For the text-containing cell, return its midpoint in (x, y) coordinate format. 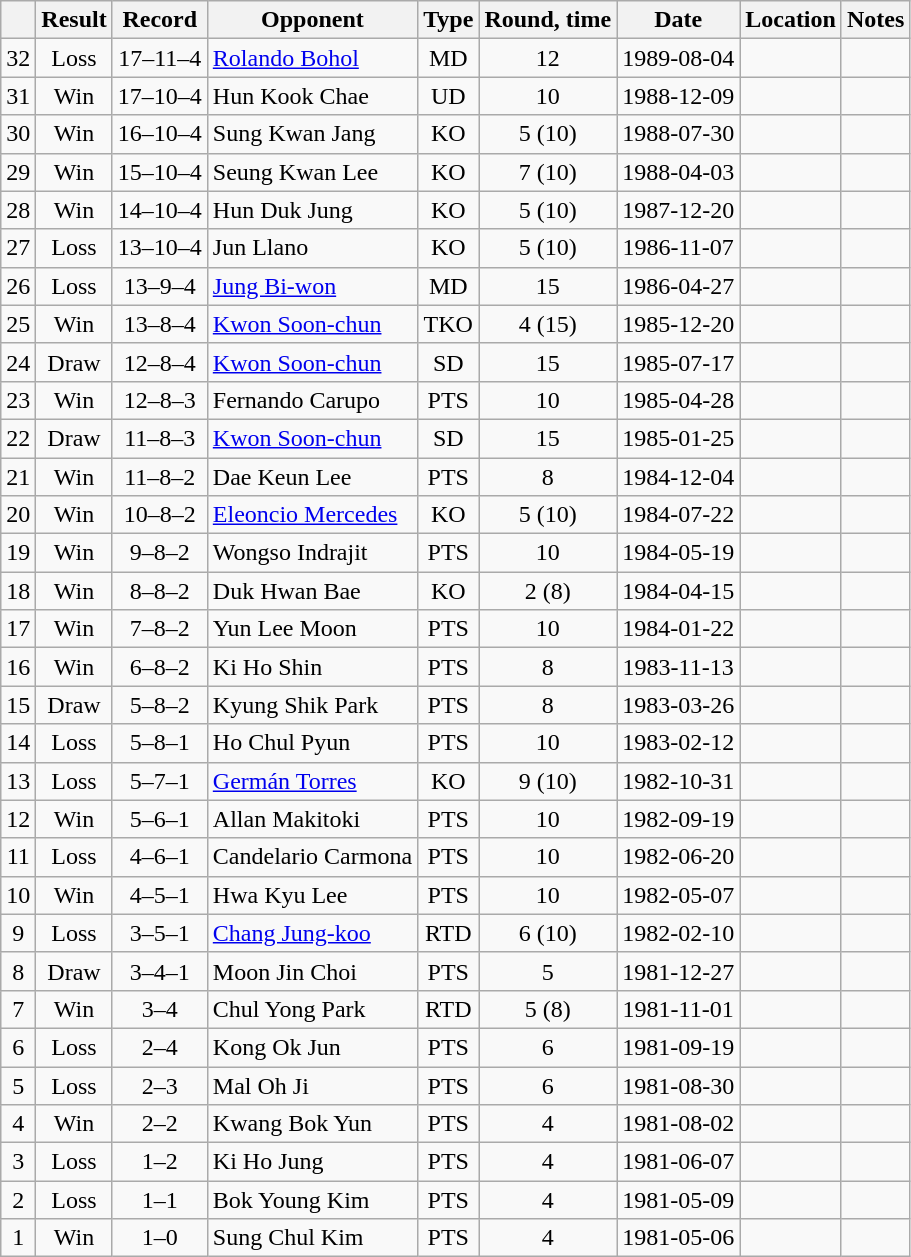
1981-05-06 (678, 1238)
18 (18, 591)
Jun Llano (312, 248)
Chul Yong Park (312, 1009)
Date (678, 20)
1984-07-22 (678, 515)
3–5–1 (160, 933)
9–8–2 (160, 553)
25 (18, 324)
Ho Chul Pyun (312, 743)
1984-04-15 (678, 591)
1–0 (160, 1238)
1984-01-22 (678, 629)
Eleoncio Mercedes (312, 515)
2–4 (160, 1047)
Opponent (312, 20)
5 (8) (548, 1009)
1981-08-30 (678, 1085)
4–5–1 (160, 895)
16 (18, 667)
11–8–3 (160, 438)
3–4 (160, 1009)
1981-12-27 (678, 971)
28 (18, 210)
Candelario Carmona (312, 857)
1–1 (160, 1200)
1982-06-20 (678, 857)
20 (18, 515)
1989-08-04 (678, 58)
Bok Young Kim (312, 1200)
Wongso Indrajit (312, 553)
5–6–1 (160, 819)
Ki Ho Shin (312, 667)
1–2 (160, 1162)
Dae Keun Lee (312, 477)
TKO (448, 324)
11–8–2 (160, 477)
4 (15) (548, 324)
5–7–1 (160, 781)
3 (18, 1162)
22 (18, 438)
7 (10) (548, 172)
1982-09-19 (678, 819)
Kwang Bok Yun (312, 1124)
1988-04-03 (678, 172)
Record (160, 20)
27 (18, 248)
1988-12-09 (678, 96)
32 (18, 58)
13–10–4 (160, 248)
Kyung Shik Park (312, 705)
19 (18, 553)
23 (18, 400)
1984-05-19 (678, 553)
1986-04-27 (678, 286)
Yun Lee Moon (312, 629)
Location (791, 20)
13 (18, 781)
2–2 (160, 1124)
6 (10) (548, 933)
1982-05-07 (678, 895)
2 (18, 1200)
8–8–2 (160, 591)
Chang Jung-koo (312, 933)
1987-12-20 (678, 210)
2 (8) (548, 591)
29 (18, 172)
Sung Kwan Jang (312, 134)
Hun Duk Jung (312, 210)
Mal Oh Ji (312, 1085)
Duk Hwan Bae (312, 591)
Result (74, 20)
Moon Jin Choi (312, 971)
11 (18, 857)
24 (18, 362)
Seung Kwan Lee (312, 172)
Notes (875, 20)
15–10–4 (160, 172)
1985-07-17 (678, 362)
Ki Ho Jung (312, 1162)
Fernando Carupo (312, 400)
31 (18, 96)
1981-09-19 (678, 1047)
UD (448, 96)
1984-12-04 (678, 477)
6–8–2 (160, 667)
9 (10) (548, 781)
1981-08-02 (678, 1124)
14–10–4 (160, 210)
Allan Makitoki (312, 819)
Germán Torres (312, 781)
1988-07-30 (678, 134)
1981-11-01 (678, 1009)
13–9–4 (160, 286)
Hun Kook Chae (312, 96)
Type (448, 20)
1982-10-31 (678, 781)
1981-06-07 (678, 1162)
21 (18, 477)
Hwa Kyu Lee (312, 895)
10–8–2 (160, 515)
1985-01-25 (678, 438)
1983-11-13 (678, 667)
26 (18, 286)
17–10–4 (160, 96)
5–8–1 (160, 743)
7 (18, 1009)
Jung Bi-won (312, 286)
17 (18, 629)
Sung Chul Kim (312, 1238)
16–10–4 (160, 134)
30 (18, 134)
1986-11-07 (678, 248)
13–8–4 (160, 324)
Rolando Bohol (312, 58)
5–8–2 (160, 705)
1985-04-28 (678, 400)
1983-03-26 (678, 705)
3–4–1 (160, 971)
Kong Ok Jun (312, 1047)
1981-05-09 (678, 1200)
14 (18, 743)
Round, time (548, 20)
17–11–4 (160, 58)
7–8–2 (160, 629)
12–8–4 (160, 362)
12–8–3 (160, 400)
1 (18, 1238)
9 (18, 933)
1982-02-10 (678, 933)
2–3 (160, 1085)
4–6–1 (160, 857)
1983-02-12 (678, 743)
1985-12-20 (678, 324)
